For the text-containing cell, return its midpoint in (x, y) coordinate format. 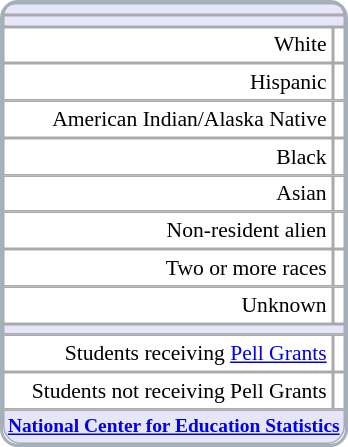
National Center for Education Statistics (174, 426)
Students not receiving Pell Grants (168, 390)
White (168, 44)
American Indian/Alaska Native (168, 118)
Asian (168, 194)
Students receiving Pell Grants (168, 354)
Unknown (168, 304)
Two or more races (168, 268)
Hispanic (168, 82)
Non-resident alien (168, 230)
Black (168, 156)
